Identify which cell holds the provided text, then report its (X, Y) central coordinate. 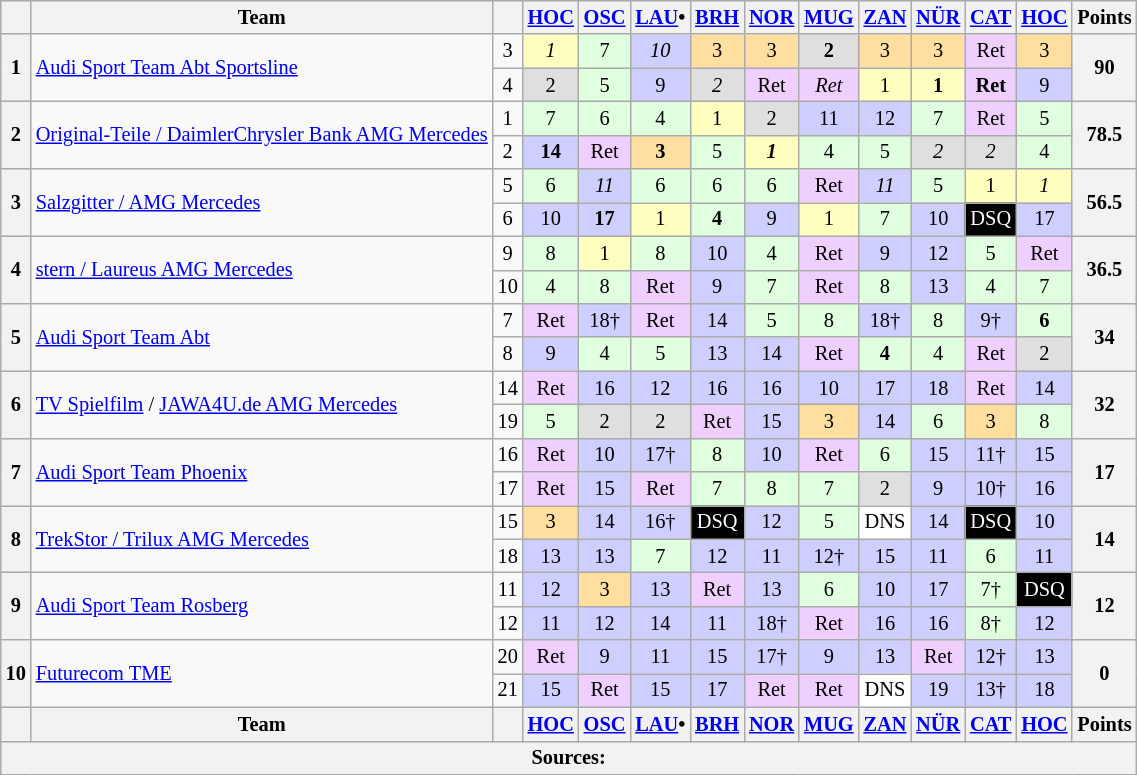
78.5 (1104, 134)
Original-Teile / DaimlerChrysler Bank AMG Mercedes (262, 134)
TV Spielfilm / JAWA4U.de AMG Mercedes (262, 404)
stern / Laureus AMG Mercedes (262, 270)
11† (990, 455)
0 (1104, 674)
Audi Sport Team Phoenix (262, 472)
16† (660, 522)
8† (990, 623)
7† (990, 589)
TrekStor / Trilux AMG Mercedes (262, 538)
36.5 (1104, 270)
90 (1104, 68)
13† (990, 690)
9† (990, 320)
21 (508, 690)
Sources: (569, 758)
Audi Sport Team Abt (262, 336)
56.5 (1104, 202)
Futurecom TME (262, 674)
34 (1104, 336)
10† (990, 489)
20 (508, 657)
Audi Sport Team Abt Sportsline (262, 68)
32 (1104, 404)
Salzgitter / AMG Mercedes (262, 202)
Audi Sport Team Rosberg (262, 606)
